From the cell containing the given text, extract its center point as [X, Y] coordinate. 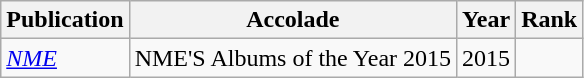
2015 [486, 58]
Rank [550, 20]
Year [486, 20]
Accolade [292, 20]
NME [65, 58]
NME'S Albums of the Year 2015 [292, 58]
Publication [65, 20]
